Scan for the cell matching the given text and deliver its (X, Y) coordinate at center. 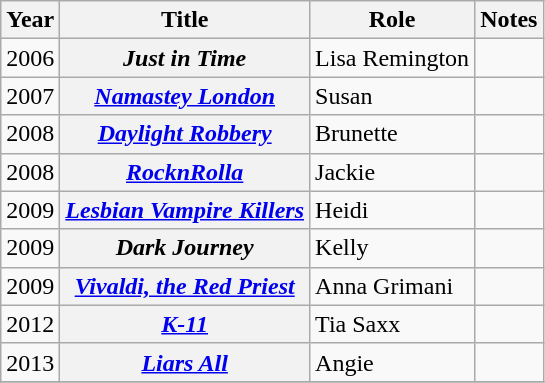
Dark Journey (185, 248)
Notes (509, 20)
Lesbian Vampire Killers (185, 210)
Year (30, 20)
2007 (30, 96)
Liars All (185, 362)
Anna Grimani (392, 286)
K-11 (185, 324)
Daylight Robbery (185, 134)
Lisa Remington (392, 58)
Brunette (392, 134)
Just in Time (185, 58)
2006 (30, 58)
2012 (30, 324)
Vivaldi, the Red Priest (185, 286)
Angie (392, 362)
2013 (30, 362)
Susan (392, 96)
Role (392, 20)
Namastey London (185, 96)
Heidi (392, 210)
Kelly (392, 248)
Tia Saxx (392, 324)
RocknRolla (185, 172)
Title (185, 20)
Jackie (392, 172)
